Identify which cell holds the provided text, then report its (x, y) central coordinate. 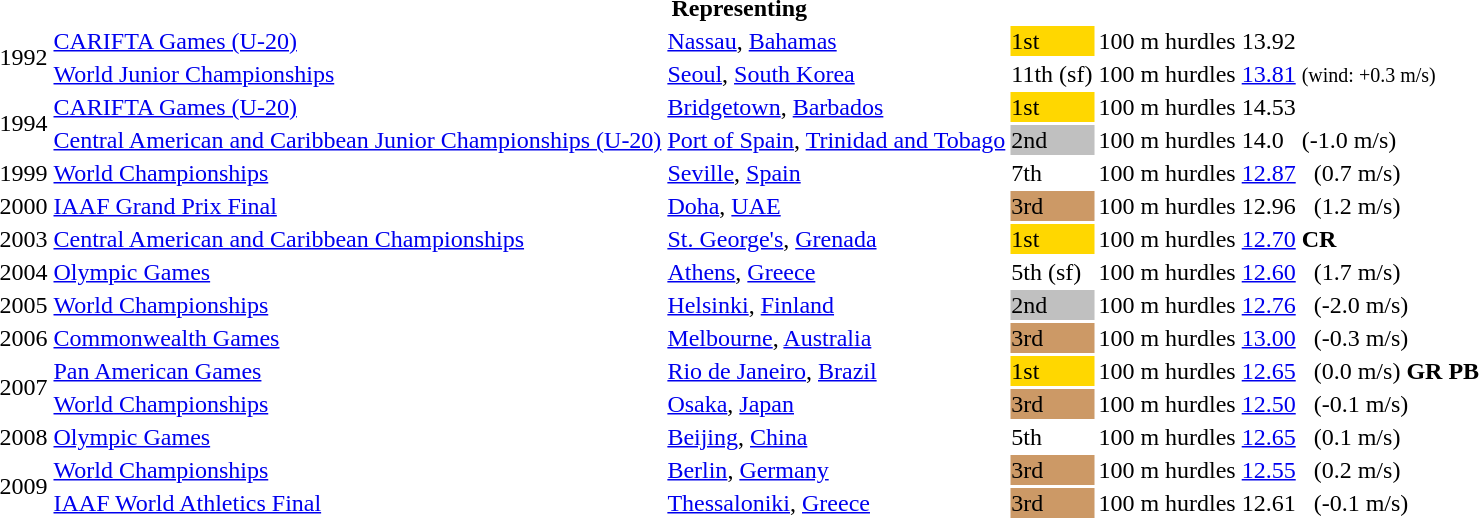
5th (sf) (1052, 272)
Central American and Caribbean Junior Championships (U-20) (358, 140)
Central American and Caribbean Championships (358, 239)
Commonwealth Games (358, 338)
5th (1052, 437)
Doha, UAE (836, 206)
Rio de Janeiro, Brazil (836, 371)
11th (sf) (1052, 74)
Bridgetown, Barbados (836, 107)
Seoul, South Korea (836, 74)
Melbourne, Australia (836, 338)
Osaka, Japan (836, 404)
Seville, Spain (836, 173)
Pan American Games (358, 371)
Berlin, Germany (836, 470)
World Junior Championships (358, 74)
Nassau, Bahamas (836, 41)
Helsinki, Finland (836, 305)
IAAF Grand Prix Final (358, 206)
Beijing, China (836, 437)
7th (1052, 173)
Port of Spain, Trinidad and Tobago (836, 140)
Thessaloniki, Greece (836, 503)
Athens, Greece (836, 272)
IAAF World Athletics Final (358, 503)
St. George's, Grenada (836, 239)
